Determine the (x, y) coordinate at the center of the cell enclosing the given text.  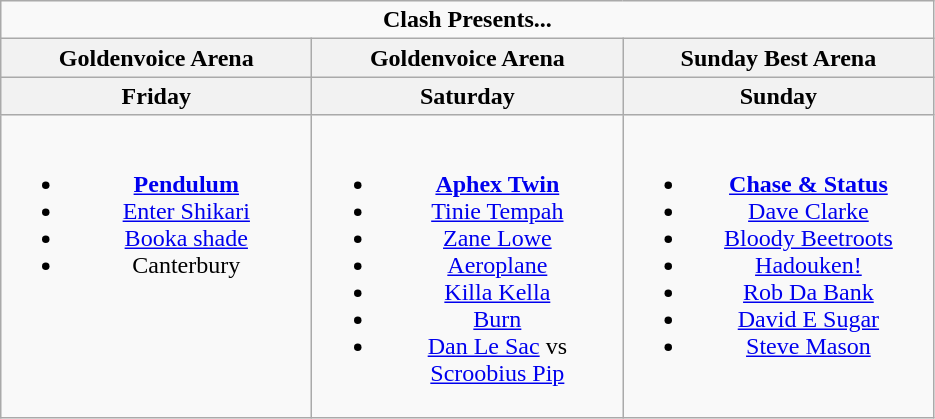
Sunday Best Arena (778, 58)
Chase & StatusDave ClarkeBloody BeetrootsHadouken!Rob Da BankDavid E SugarSteve Mason (778, 266)
PendulumEnter ShikariBooka shadeCanterbury (156, 266)
Saturday (468, 96)
Friday (156, 96)
Aphex TwinTinie TempahZane LoweAeroplaneKilla KellaBurnDan Le Sac vs Scroobius Pip (468, 266)
Clash Presents... (468, 20)
Sunday (778, 96)
